Return (x, y) of the center of cell containing provided text 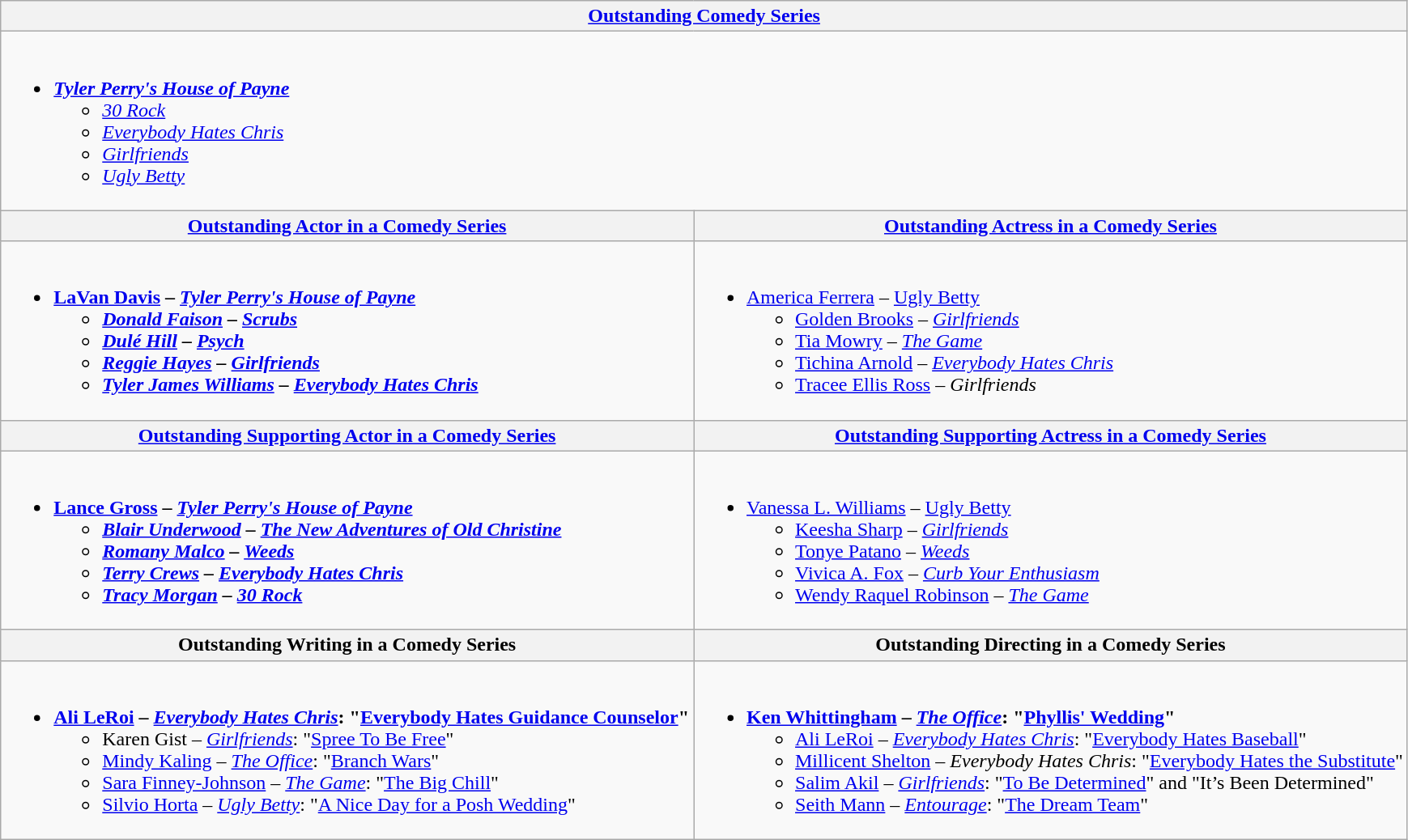
Outstanding Supporting Actor in a Comedy Series (347, 435)
Outstanding Directing in a Comedy Series (1050, 645)
America Ferrera – Ugly BettyGolden Brooks – GirlfriendsTia Mowry – The GameTichina Arnold – Everybody Hates ChrisTracee Ellis Ross – Girlfriends (1050, 330)
Outstanding Actress in a Comedy Series (1050, 226)
Vanessa L. Williams – Ugly BettyKeesha Sharp – GirlfriendsTonye Patano – WeedsVivica A. Fox – Curb Your EnthusiasmWendy Raquel Robinson – The Game (1050, 541)
Outstanding Comedy Series (704, 16)
Outstanding Writing in a Comedy Series (347, 645)
Outstanding Actor in a Comedy Series (347, 226)
Tyler Perry's House of Payne30 RockEverybody Hates ChrisGirlfriendsUgly Betty (704, 121)
Outstanding Supporting Actress in a Comedy Series (1050, 435)
